Capture the cell that displays the provided text and extract its [X, Y] central coordinate. 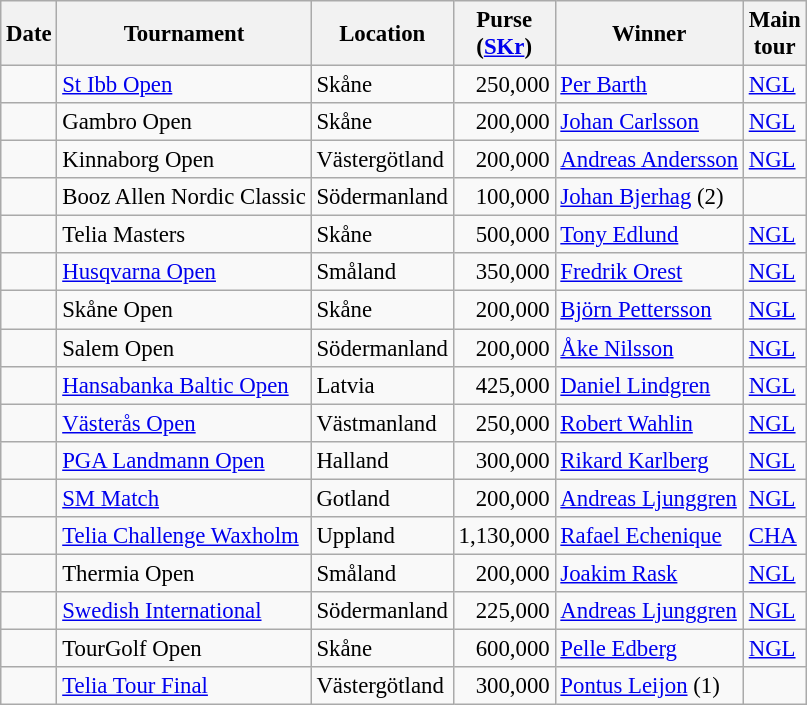
Thermia Open [184, 573]
St Ibb Open [184, 85]
425,000 [504, 385]
Salem Open [184, 348]
Gotland [382, 498]
Johan Bjerhag (2) [649, 197]
PGA Landmann Open [184, 460]
100,000 [504, 197]
Rafael Echenique [649, 536]
Västerås Open [184, 423]
Booz Allen Nordic Classic [184, 197]
TourGolf Open [184, 648]
Telia Challenge Waxholm [184, 536]
Joakim Rask [649, 573]
Halland [382, 460]
Telia Tour Final [184, 686]
Per Barth [649, 85]
Location [382, 34]
Västmanland [382, 423]
Husqvarna Open [184, 273]
500,000 [504, 235]
225,000 [504, 611]
Rikard Karlberg [649, 460]
Telia Masters [184, 235]
Hansabanka Baltic Open [184, 385]
Fredrik Orest [649, 273]
Skåne Open [184, 310]
Daniel Lindgren [649, 385]
Gambro Open [184, 122]
Maintour [774, 34]
1,130,000 [504, 536]
Johan Carlsson [649, 122]
Tony Edlund [649, 235]
Purse(SKr) [504, 34]
Swedish International [184, 611]
600,000 [504, 648]
Date [29, 34]
SM Match [184, 498]
Latvia [382, 385]
CHA [774, 536]
Pontus Leijon (1) [649, 686]
350,000 [504, 273]
Åke Nilsson [649, 348]
Pelle Edberg [649, 648]
Tournament [184, 34]
Andreas Andersson [649, 160]
Uppland [382, 536]
Robert Wahlin [649, 423]
Björn Pettersson [649, 310]
Kinnaborg Open [184, 160]
Winner [649, 34]
